Identify which cell holds the provided text, then report its [x, y] central coordinate. 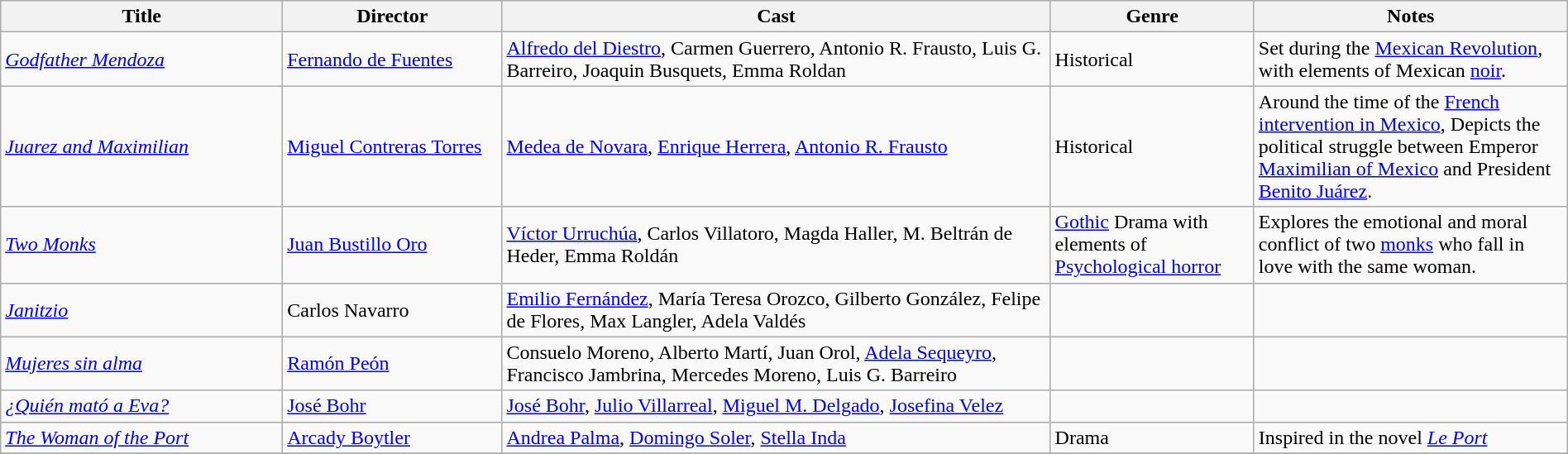
Set during the Mexican Revolution, with elements of Mexican noir. [1411, 60]
Miguel Contreras Torres [392, 146]
The Woman of the Port [142, 437]
Two Monks [142, 245]
Arcady Boytler [392, 437]
Notes [1411, 17]
Fernando de Fuentes [392, 60]
Director [392, 17]
Juarez and Maximilian [142, 146]
Gothic Drama with elements of Psychological horror [1152, 245]
Medea de Novara, Enrique Herrera, Antonio R. Frausto [776, 146]
José Bohr, Julio Villarreal, Miguel M. Delgado, Josefina Velez [776, 406]
Inspired in the novel Le Port [1411, 437]
Mujeres sin alma [142, 364]
Godfather Mendoza [142, 60]
Title [142, 17]
Carlos Navarro [392, 309]
Alfredo del Diestro, Carmen Guerrero, Antonio R. Frausto, Luis G. Barreiro, Joaquin Busquets, Emma Roldan [776, 60]
Consuelo Moreno, Alberto Martí, Juan Orol, Adela Sequeyro, Francisco Jambrina, Mercedes Moreno, Luis G. Barreiro [776, 364]
Genre [1152, 17]
Janitzio [142, 309]
Drama [1152, 437]
¿Quién mató a Eva? [142, 406]
José Bohr [392, 406]
Cast [776, 17]
Explores the emotional and moral conflict of two monks who fall in love with the same woman. [1411, 245]
Emilio Fernández, María Teresa Orozco, Gilberto González, Felipe de Flores, Max Langler, Adela Valdés [776, 309]
Víctor Urruchúa, Carlos Villatoro, Magda Haller, M. Beltrán de Heder, Emma Roldán [776, 245]
Juan Bustillo Oro [392, 245]
Ramón Peón [392, 364]
Andrea Palma, Domingo Soler, Stella Inda [776, 437]
